From the cell containing the given text, extract its center point as (x, y) coordinate. 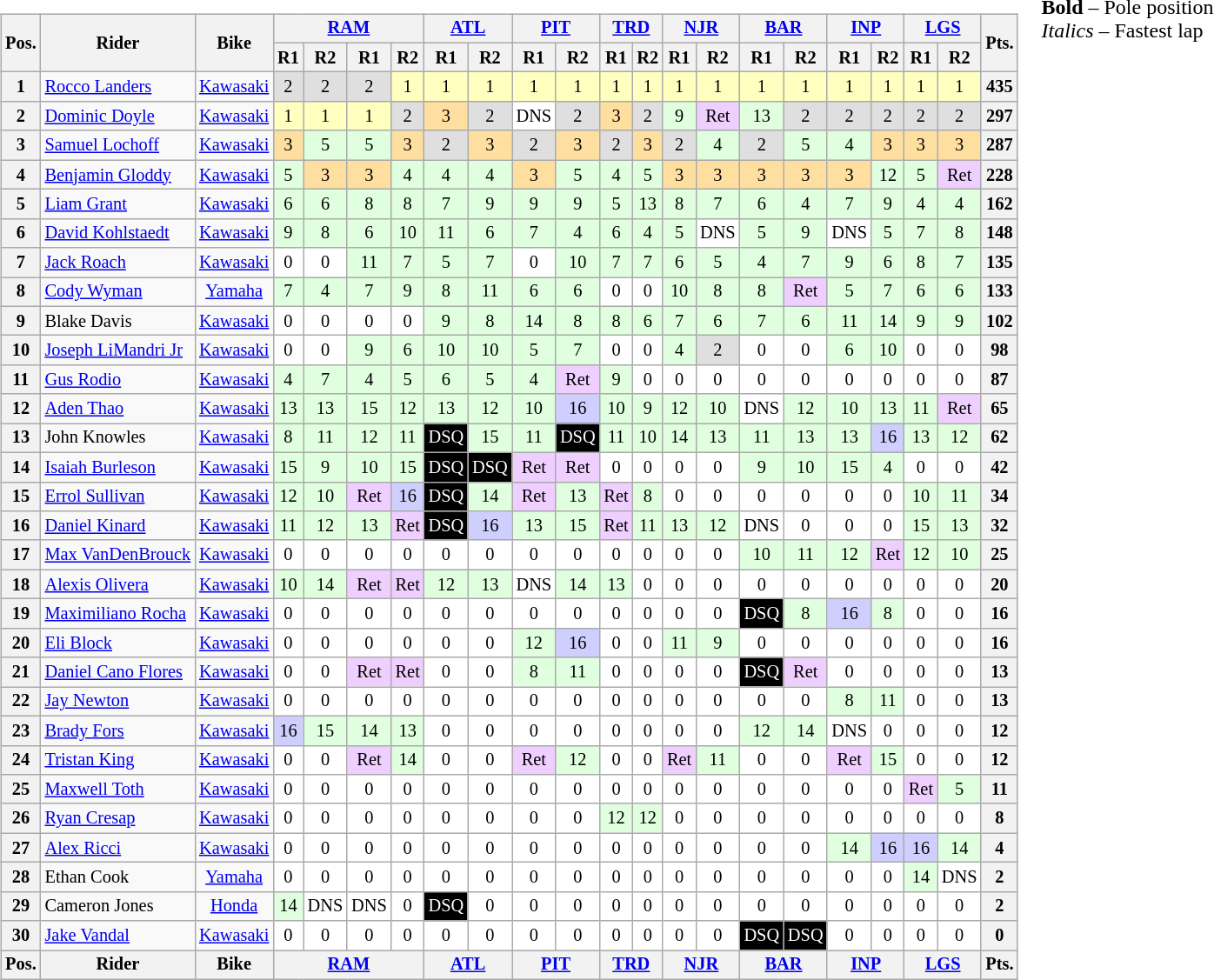
135 (999, 263)
Cameron Jones (118, 906)
28 (21, 877)
Isaiah Burleson (118, 467)
17 (21, 555)
102 (999, 321)
87 (999, 380)
19 (21, 614)
Jay Newton (118, 702)
21 (21, 672)
162 (999, 204)
Jake Vandal (118, 936)
Honda (234, 906)
24 (21, 760)
Brady Fors (118, 730)
Liam Grant (118, 204)
Blake Davis (118, 321)
22 (21, 702)
Cody Wyman (118, 292)
32 (999, 526)
Alex Ricci (118, 848)
Samuel Lochoff (118, 145)
148 (999, 233)
Gus Rodio (118, 380)
Alexis Olivera (118, 584)
David Kohlstaedt (118, 233)
23 (21, 730)
John Knowles (118, 438)
Eli Block (118, 643)
Rocco Landers (118, 87)
65 (999, 409)
Jack Roach (118, 263)
29 (21, 906)
Aden Thao (118, 409)
98 (999, 350)
Maxwell Toth (118, 790)
Errol Sullivan (118, 497)
Tristan King (118, 760)
Benjamin Gloddy (118, 175)
Joseph LiMandri Jr (118, 350)
Daniel Cano Flores (118, 672)
Daniel Kinard (118, 526)
62 (999, 438)
Max VanDenBrouck (118, 555)
27 (21, 848)
34 (999, 497)
30 (21, 936)
Maximiliano Rocha (118, 614)
Dominic Doyle (118, 117)
228 (999, 175)
297 (999, 117)
435 (999, 87)
Ethan Cook (118, 877)
42 (999, 467)
18 (21, 584)
26 (21, 818)
133 (999, 292)
287 (999, 145)
Ryan Cresap (118, 818)
